Identify which cell holds the provided text, then report its (x, y) central coordinate. 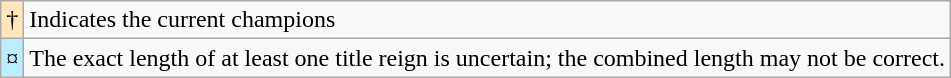
Indicates the current champions (488, 20)
¤ (12, 58)
The exact length of at least one title reign is uncertain; the combined length may not be correct. (488, 58)
† (12, 20)
